Scan for the cell matching the given text and deliver its [x, y] coordinate at center. 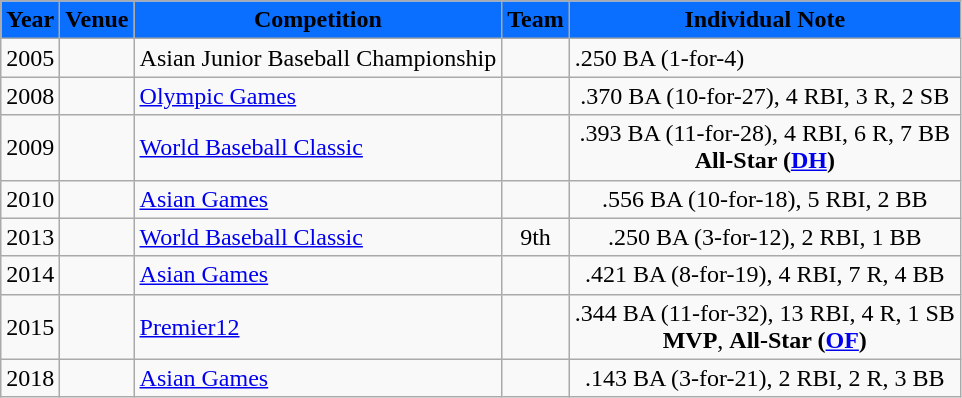
.250 BA (1-for-4) [764, 58]
Asian Junior Baseball Championship [318, 58]
.556 BA (10-for-18), 5 RBI, 2 BB [764, 199]
.143 BA (3-for-21), 2 RBI, 2 R, 3 BB [764, 378]
Competition [318, 20]
2013 [30, 237]
9th [536, 237]
.250 BA (3-for-12), 2 RBI, 1 BB [764, 237]
2010 [30, 199]
2008 [30, 96]
Olympic Games [318, 96]
Team [536, 20]
2018 [30, 378]
.344 BA (11-for-32), 13 RBI, 4 R, 1 SBMVP, All-Star (OF) [764, 326]
Year [30, 20]
.370 BA (10-for-27), 4 RBI, 3 R, 2 SB [764, 96]
2009 [30, 148]
Premier12 [318, 326]
2015 [30, 326]
.421 BA (8-for-19), 4 RBI, 7 R, 4 BB [764, 275]
.393 BA (11-for-28), 4 RBI, 6 R, 7 BBAll-Star (DH) [764, 148]
Individual Note [764, 20]
2014 [30, 275]
2005 [30, 58]
Venue [97, 20]
